For the text-containing cell, return its midpoint in (X, Y) coordinate format. 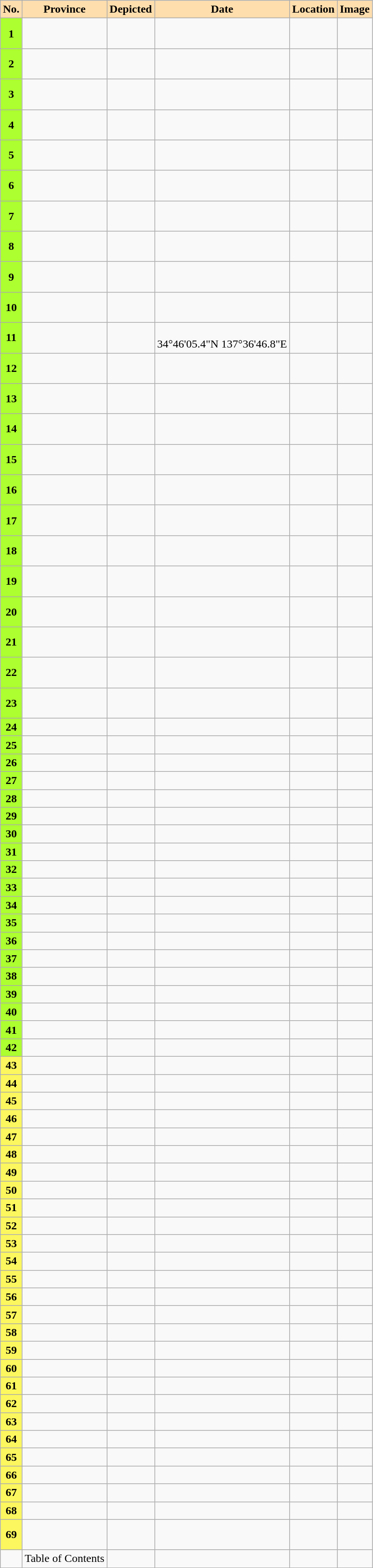
62 (11, 1404)
8 (11, 246)
30 (11, 834)
22 (11, 673)
Date (222, 9)
45 (11, 1101)
Depicted (131, 9)
37 (11, 958)
34°46'05.4"N 137°36'46.8"E (222, 338)
13 (11, 399)
66 (11, 1475)
29 (11, 816)
64 (11, 1439)
32 (11, 870)
3 (11, 94)
59 (11, 1350)
61 (11, 1386)
69 (11, 1534)
35 (11, 923)
63 (11, 1422)
47 (11, 1137)
52 (11, 1226)
19 (11, 581)
14 (11, 429)
4 (11, 124)
55 (11, 1279)
10 (11, 307)
11 (11, 338)
24 (11, 727)
12 (11, 368)
48 (11, 1154)
43 (11, 1065)
26 (11, 762)
65 (11, 1457)
57 (11, 1314)
34 (11, 905)
17 (11, 520)
68 (11, 1510)
39 (11, 994)
2 (11, 64)
31 (11, 852)
53 (11, 1243)
54 (11, 1261)
6 (11, 185)
1 (11, 34)
42 (11, 1047)
No. (11, 9)
Image (355, 9)
7 (11, 216)
20 (11, 612)
27 (11, 780)
21 (11, 642)
41 (11, 1030)
46 (11, 1119)
33 (11, 887)
36 (11, 941)
5 (11, 155)
58 (11, 1332)
28 (11, 799)
18 (11, 551)
67 (11, 1493)
15 (11, 459)
44 (11, 1083)
25 (11, 745)
16 (11, 490)
Province (65, 9)
60 (11, 1368)
Location (314, 9)
Table of Contents (65, 1559)
56 (11, 1297)
23 (11, 703)
50 (11, 1190)
38 (11, 976)
49 (11, 1172)
9 (11, 277)
40 (11, 1012)
51 (11, 1208)
